Find where the given text appears and provide that cell's center as (X, Y) coordinate. 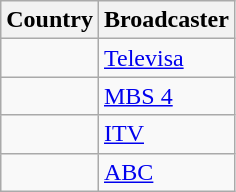
Country (50, 20)
ABC (166, 172)
MBS 4 (166, 96)
ITV (166, 134)
Broadcaster (166, 20)
Televisa (166, 58)
